Return (X, Y) of the center of cell containing provided text 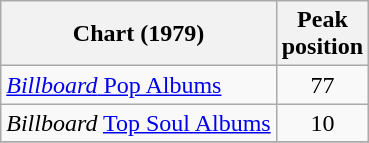
10 (322, 123)
Chart (1979) (138, 34)
Peakposition (322, 34)
Billboard Pop Albums (138, 85)
77 (322, 85)
Billboard Top Soul Albums (138, 123)
